Capture the cell that displays the provided text and extract its [x, y] central coordinate. 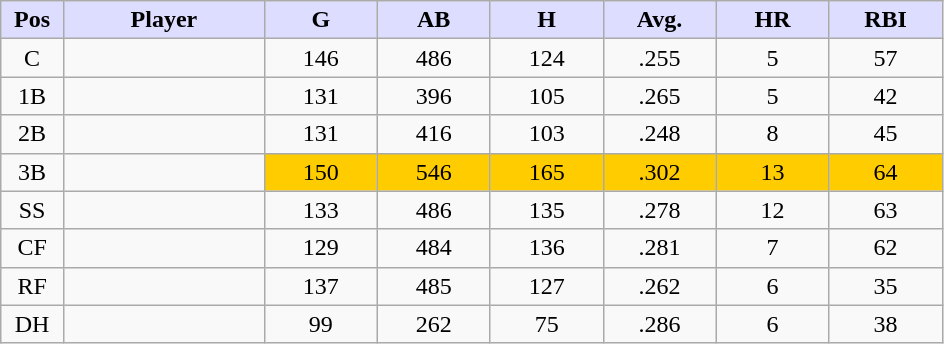
.286 [660, 324]
.281 [660, 248]
.262 [660, 286]
13 [772, 172]
Player [164, 20]
8 [772, 134]
35 [886, 286]
62 [886, 248]
136 [546, 248]
57 [886, 58]
CF [32, 248]
3B [32, 172]
.302 [660, 172]
H [546, 20]
1B [32, 96]
Pos [32, 20]
42 [886, 96]
38 [886, 324]
396 [434, 96]
AB [434, 20]
63 [886, 210]
75 [546, 324]
135 [546, 210]
484 [434, 248]
129 [320, 248]
64 [886, 172]
.278 [660, 210]
485 [434, 286]
105 [546, 96]
137 [320, 286]
416 [434, 134]
262 [434, 324]
RF [32, 286]
2B [32, 134]
RBI [886, 20]
Avg. [660, 20]
165 [546, 172]
.248 [660, 134]
.255 [660, 58]
546 [434, 172]
7 [772, 248]
146 [320, 58]
124 [546, 58]
SS [32, 210]
99 [320, 324]
HR [772, 20]
127 [546, 286]
DH [32, 324]
.265 [660, 96]
G [320, 20]
150 [320, 172]
45 [886, 134]
C [32, 58]
133 [320, 210]
103 [546, 134]
12 [772, 210]
